Pinpoint the cell where the given text exists, returning its [X, Y] midpoint coordinate. 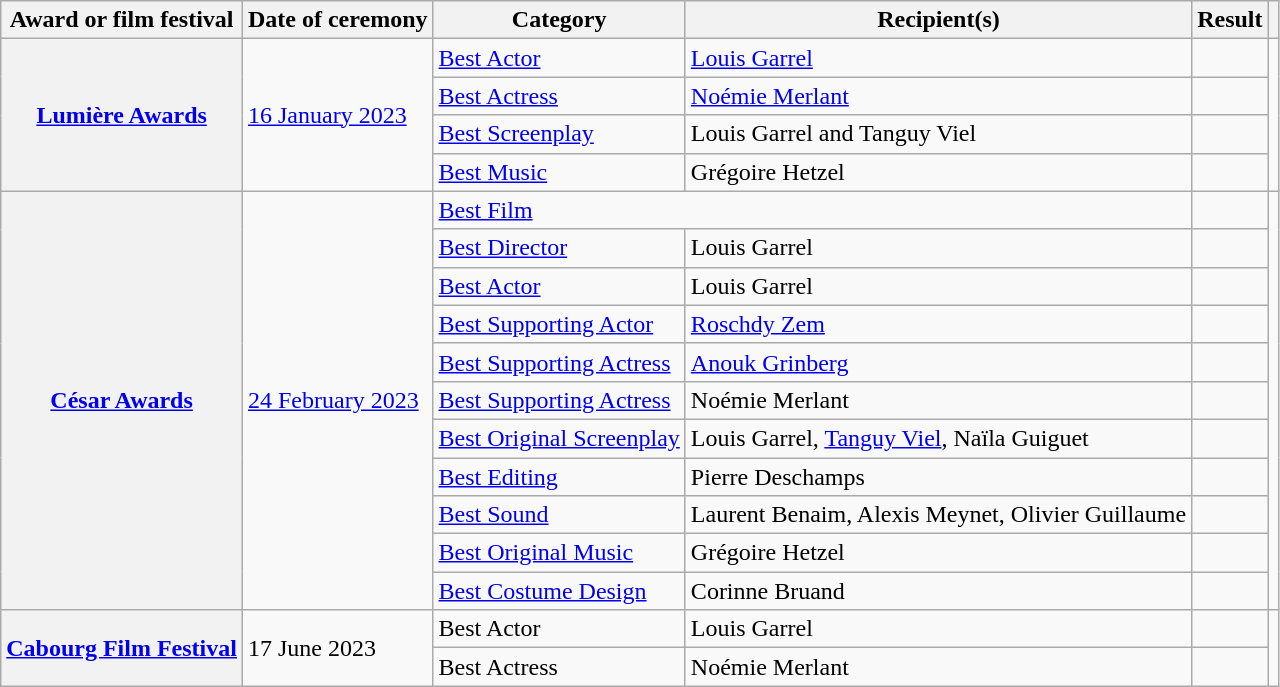
Best Film [812, 210]
Best Editing [559, 477]
Louis Garrel, Tanguy Viel, Naïla Guiguet [938, 438]
Best Sound [559, 515]
Cabourg Film Festival [122, 648]
17 June 2023 [338, 648]
Roschdy Zem [938, 324]
Date of ceremony [338, 20]
Recipient(s) [938, 20]
Best Screenplay [559, 134]
Anouk Grinberg [938, 362]
Best Original Music [559, 553]
Category [559, 20]
Louis Garrel and Tanguy Viel [938, 134]
Award or film festival [122, 20]
Best Costume Design [559, 591]
Best Music [559, 172]
Best Original Screenplay [559, 438]
24 February 2023 [338, 400]
Corinne Bruand [938, 591]
Pierre Deschamps [938, 477]
Lumière Awards [122, 115]
Best Director [559, 248]
César Awards [122, 400]
Result [1230, 20]
Laurent Benaim, Alexis Meynet, Olivier Guillaume [938, 515]
16 January 2023 [338, 115]
Best Supporting Actor [559, 324]
